Extract the [x, y] coordinate from the center of the cell holding the provided text.  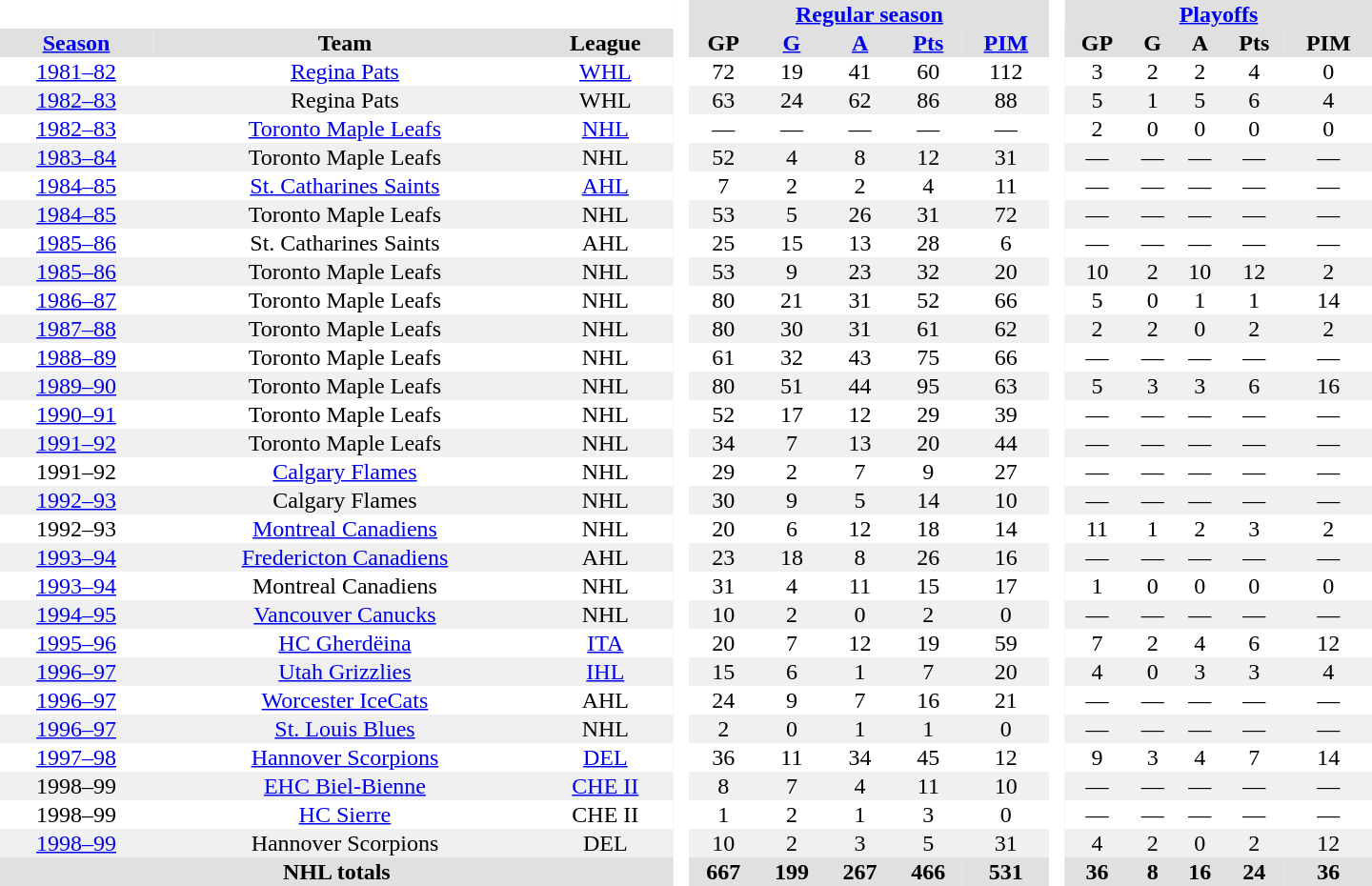
1988–89 [76, 357]
88 [1006, 100]
Season [76, 43]
466 [928, 872]
HC Sierre [345, 815]
75 [928, 357]
1987–88 [76, 329]
Utah Grizzlies [345, 672]
43 [860, 357]
59 [1006, 643]
1986–87 [76, 300]
Vancouver Canucks [345, 614]
41 [860, 71]
27 [1006, 472]
Fredericton Canadiens [345, 557]
ITA [606, 643]
Team [345, 43]
667 [723, 872]
86 [928, 100]
1989–90 [76, 386]
HC Gherdëina [345, 643]
League [606, 43]
1990–91 [76, 414]
199 [792, 872]
95 [928, 386]
531 [1006, 872]
1997–98 [76, 757]
45 [928, 757]
St. Louis Blues [345, 729]
112 [1006, 71]
60 [928, 71]
267 [860, 872]
25 [723, 243]
NHL totals [337, 872]
Regular season [869, 14]
51 [792, 386]
1981–82 [76, 71]
EHC Biel-Bienne [345, 786]
IHL [606, 672]
Worcester IceCats [345, 700]
1994–95 [76, 614]
28 [928, 243]
1983–84 [76, 157]
Playoffs [1219, 14]
39 [1006, 414]
1995–96 [76, 643]
